Provide the [x, y] coordinate of the cell's center where the given text is located.  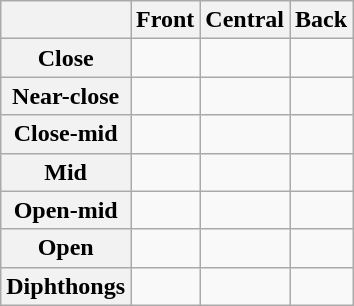
Mid [66, 172]
Near-close [66, 96]
Central [245, 20]
Front [166, 20]
Back [322, 20]
Close [66, 58]
Diphthongs [66, 286]
Close-mid [66, 134]
Open-mid [66, 210]
Open [66, 248]
